Provide the (X, Y) coordinate of the cell's center where the given text is located.  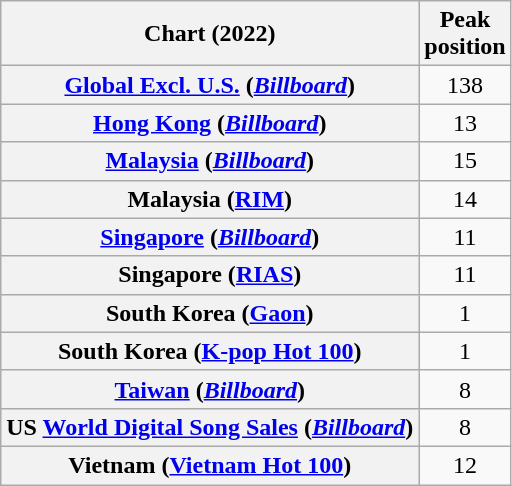
US World Digital Song Sales (Billboard) (210, 427)
13 (465, 123)
Chart (2022) (210, 34)
Malaysia (Billboard) (210, 161)
South Korea (K-pop Hot 100) (210, 351)
South Korea (Gaon) (210, 313)
Taiwan (Billboard) (210, 389)
Malaysia (RIM) (210, 199)
Vietnam (Vietnam Hot 100) (210, 465)
12 (465, 465)
Singapore (Billboard) (210, 237)
Hong Kong (Billboard) (210, 123)
Peakposition (465, 34)
15 (465, 161)
Global Excl. U.S. (Billboard) (210, 85)
Singapore (RIAS) (210, 275)
14 (465, 199)
138 (465, 85)
